Capture the cell that displays the provided text and extract its (x, y) central coordinate. 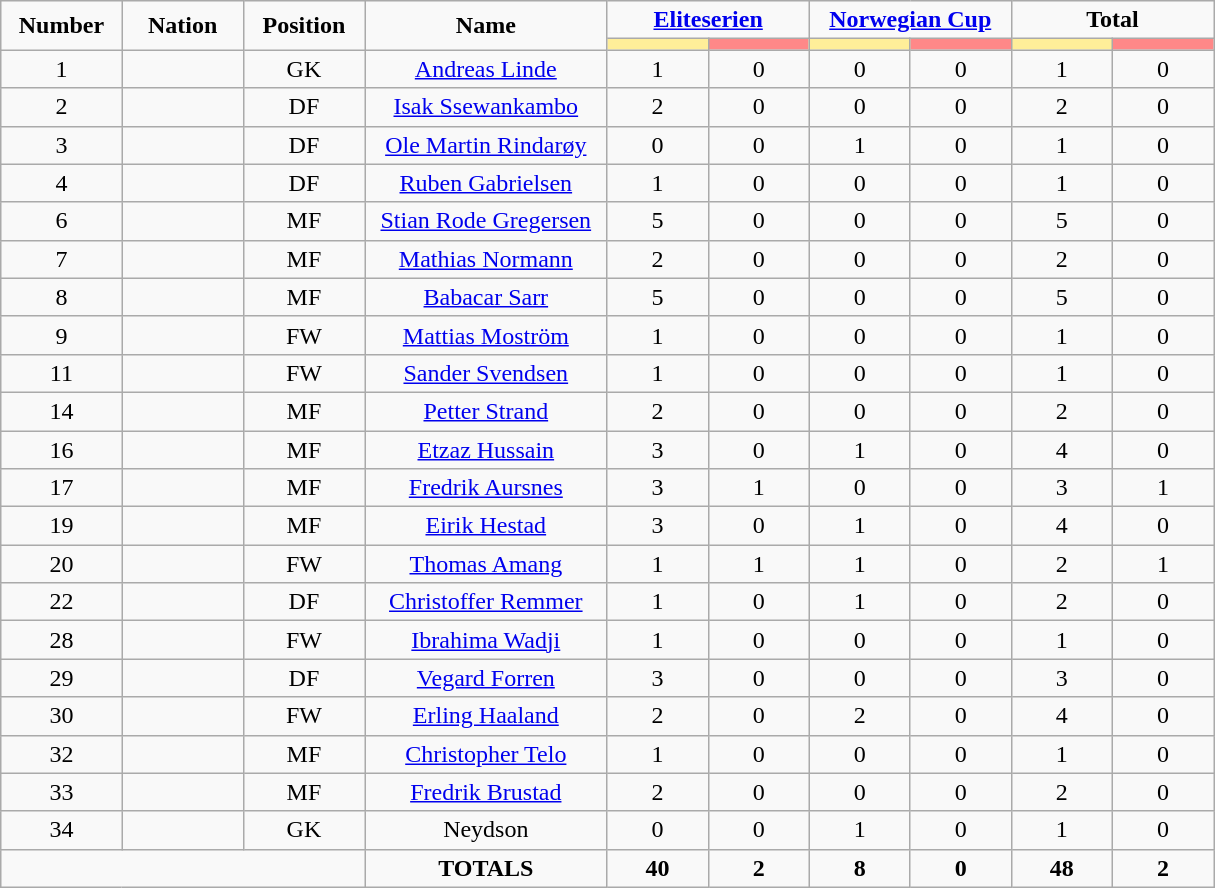
Ruben Gabrielsen (486, 183)
14 (62, 411)
Ibrahima Wadji (486, 640)
40 (658, 868)
11 (62, 373)
9 (62, 335)
Babacar Sarr (486, 297)
TOTALS (486, 868)
20 (62, 564)
Thomas Amang (486, 564)
Stian Rode Gregersen (486, 221)
Isak Ssewankambo (486, 107)
Etzaz Hussain (486, 449)
Erling Haaland (486, 716)
Total (1112, 20)
19 (62, 526)
Name (486, 26)
Position (304, 26)
Neydson (486, 830)
30 (62, 716)
48 (1062, 868)
Ole Martin Rindarøy (486, 145)
Fredrik Aursnes (486, 488)
Eirik Hestad (486, 526)
Fredrik Brustad (486, 792)
29 (62, 678)
Vegard Forren (486, 678)
22 (62, 602)
Sander Svendsen (486, 373)
16 (62, 449)
Nation (182, 26)
34 (62, 830)
7 (62, 259)
17 (62, 488)
Eliteserien (708, 20)
32 (62, 754)
Norwegian Cup (910, 20)
6 (62, 221)
Number (62, 26)
Mattias Moström (486, 335)
Christoffer Remmer (486, 602)
Petter Strand (486, 411)
33 (62, 792)
Andreas Linde (486, 69)
28 (62, 640)
Christopher Telo (486, 754)
Mathias Normann (486, 259)
